Identify which cell holds the provided text, then report its [X, Y] central coordinate. 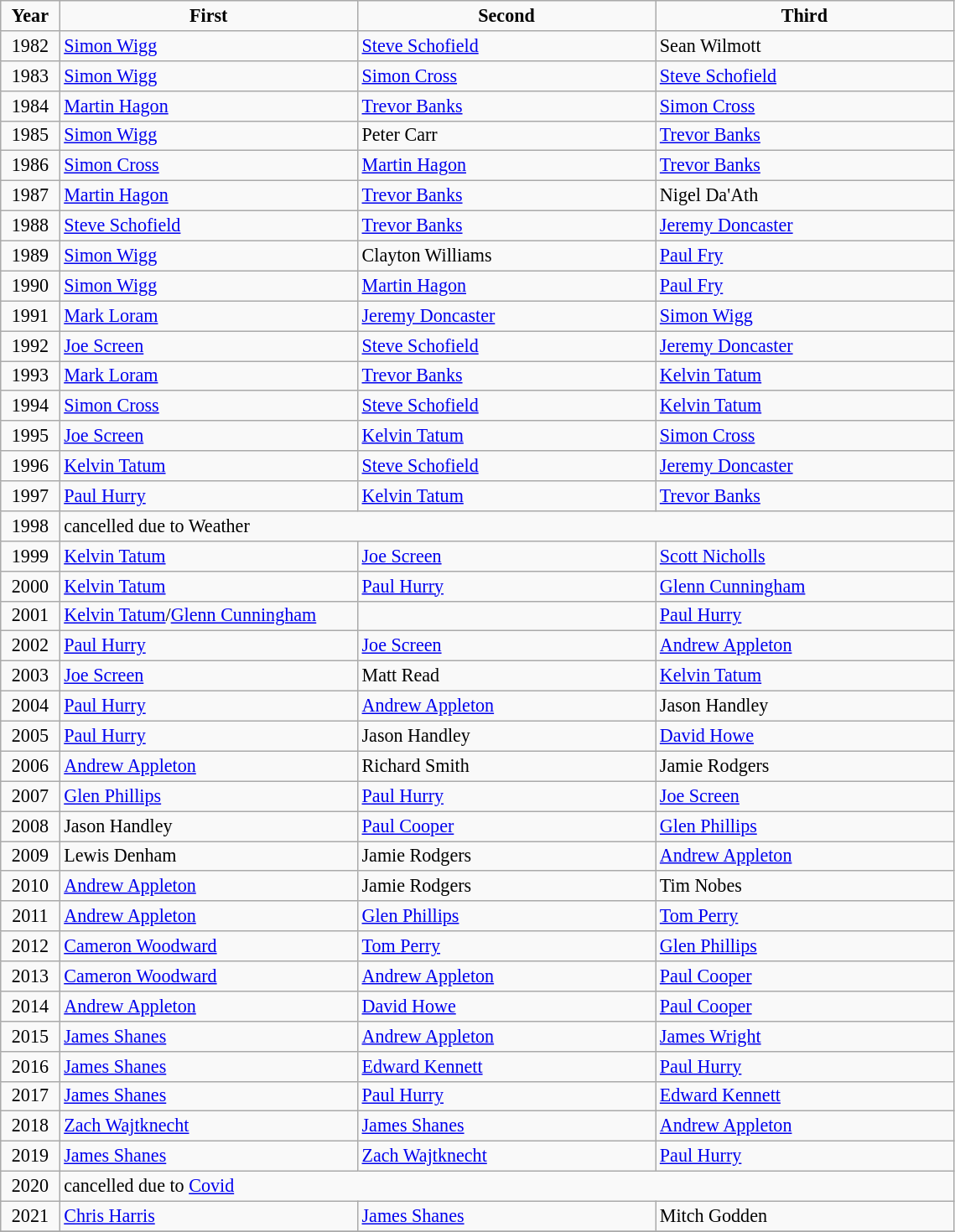
First [208, 15]
2016 [30, 1066]
1994 [30, 406]
1986 [30, 166]
1997 [30, 495]
Mitch Godden [805, 1216]
Richard Smith [506, 766]
2001 [30, 616]
2011 [30, 916]
2018 [30, 1126]
1985 [30, 136]
1993 [30, 375]
Clayton Williams [506, 256]
James Wright [805, 1036]
Matt Read [506, 676]
2009 [30, 856]
1998 [30, 525]
Scott Nicholls [805, 556]
2015 [30, 1036]
Lewis Denham [208, 856]
Tim Nobes [805, 886]
2004 [30, 706]
2007 [30, 796]
2014 [30, 1006]
Chris Harris [208, 1216]
Peter Carr [506, 136]
2003 [30, 676]
1991 [30, 316]
1996 [30, 466]
2010 [30, 886]
1999 [30, 556]
2013 [30, 976]
2006 [30, 766]
2000 [30, 586]
1989 [30, 256]
Third [805, 15]
2005 [30, 736]
2017 [30, 1096]
Year [30, 15]
cancelled due to Covid [506, 1186]
1987 [30, 195]
Kelvin Tatum/Glenn Cunningham [208, 616]
2008 [30, 826]
Sean Wilmott [805, 45]
cancelled due to Weather [506, 525]
2012 [30, 946]
2020 [30, 1186]
2021 [30, 1216]
Second [506, 15]
Nigel Da'Ath [805, 195]
Glenn Cunningham [805, 586]
2002 [30, 646]
1983 [30, 75]
1990 [30, 286]
1984 [30, 106]
1995 [30, 436]
1982 [30, 45]
1988 [30, 225]
2019 [30, 1156]
1992 [30, 345]
